Search for the cell housing the specified text and yield its (x, y) center coordinate. 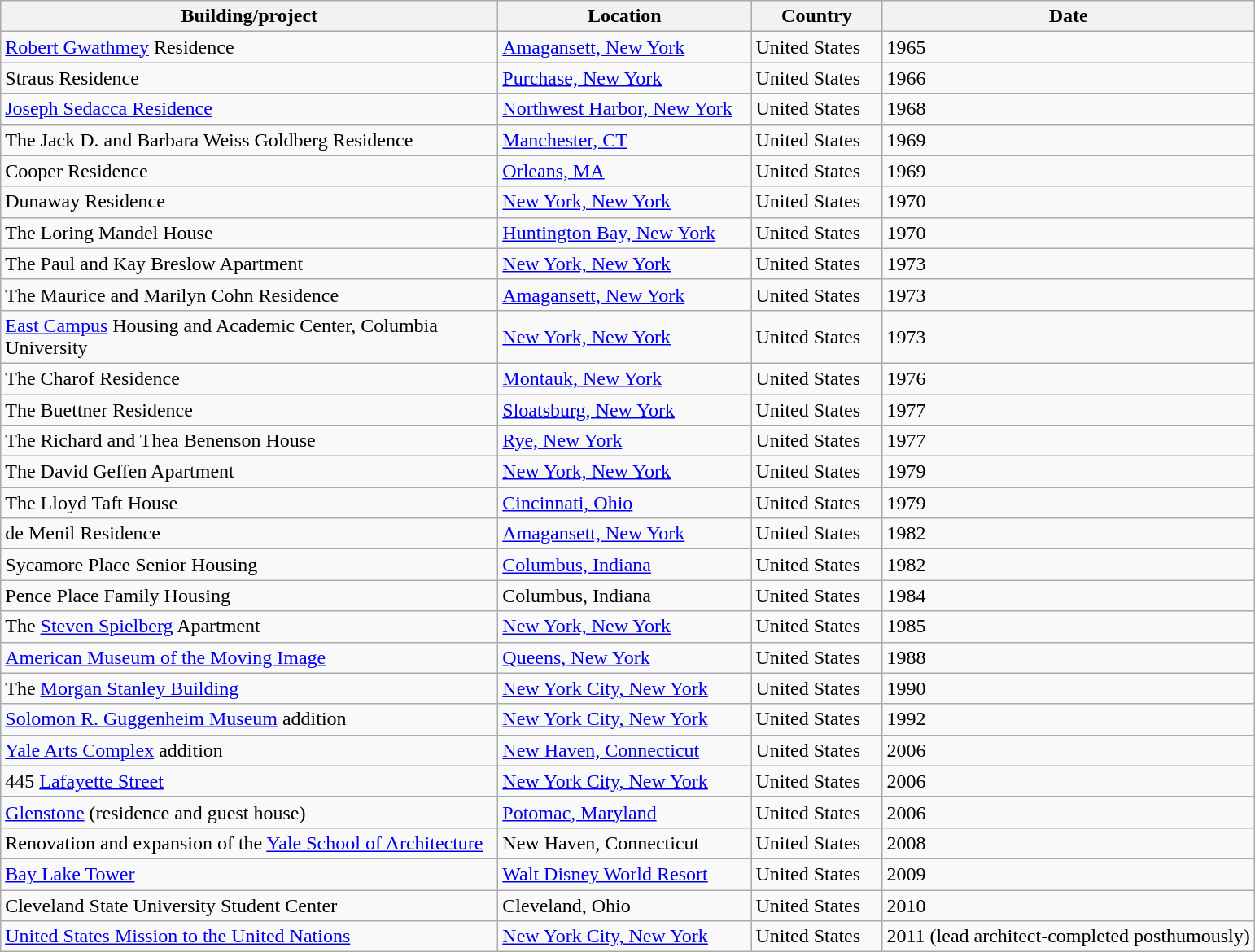
Date (1068, 16)
Glenstone (residence and guest house) (249, 812)
Manchester, CT (625, 140)
2010 (1068, 906)
Orleans, MA (625, 171)
1976 (1068, 378)
The David Geffen Apartment (249, 472)
Yale Arts Complex addition (249, 750)
1985 (1068, 627)
United States Mission to the United Nations (249, 937)
Purchase, New York (625, 78)
Country (817, 16)
The Richard and Thea Benenson House (249, 441)
1965 (1068, 47)
The Morgan Stanley Building (249, 688)
Rye, New York (625, 441)
Walt Disney World Resort (625, 874)
1968 (1068, 109)
1988 (1068, 657)
Sycamore Place Senior Housing (249, 565)
Queens, New York (625, 657)
The Lloyd Taft House (249, 503)
The Charof Residence (249, 378)
2011 (lead architect-completed posthumously) (1068, 937)
Straus Residence (249, 78)
The Steven Spielberg Apartment (249, 627)
The Loring Mandel House (249, 233)
The Maurice and Marilyn Cohn Residence (249, 295)
East Campus Housing and Academic Center, Columbia University (249, 337)
Building/project (249, 16)
Cleveland State University Student Center (249, 906)
2008 (1068, 843)
Bay Lake Tower (249, 874)
The Paul and Kay Breslow Apartment (249, 264)
Solomon R. Guggenheim Museum addition (249, 719)
American Museum of the Moving Image (249, 657)
1992 (1068, 719)
Pence Place Family Housing (249, 596)
The Jack D. and Barbara Weiss Goldberg Residence (249, 140)
de Menil Residence (249, 534)
Potomac, Maryland (625, 812)
Northwest Harbor, New York (625, 109)
Montauk, New York (625, 378)
2009 (1068, 874)
Location (625, 16)
Sloatsburg, New York (625, 409)
445 Lafayette Street (249, 781)
1984 (1068, 596)
Renovation and expansion of the Yale School of Architecture (249, 843)
Cooper Residence (249, 171)
Robert Gwathmey Residence (249, 47)
1990 (1068, 688)
Huntington Bay, New York (625, 233)
Cincinnati, Ohio (625, 503)
1966 (1068, 78)
Joseph Sedacca Residence (249, 109)
Dunaway Residence (249, 202)
The Buettner Residence (249, 409)
Cleveland, Ohio (625, 906)
